Identify which cell holds the provided text, then report its [X, Y] central coordinate. 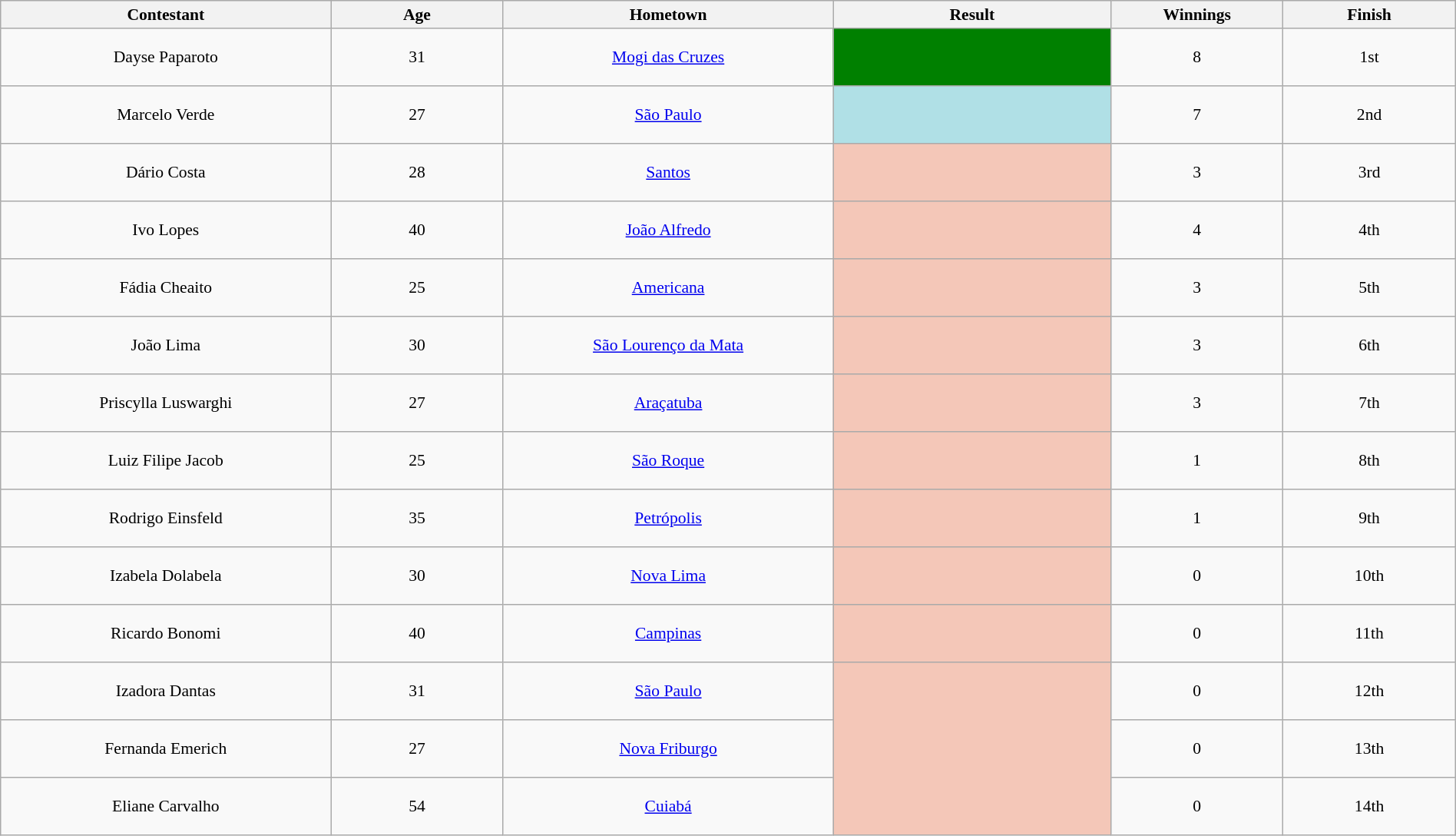
Result [972, 15]
Mogi das Cruzes [668, 57]
Age [417, 15]
Petrópolis [668, 518]
7th [1369, 403]
1st [1369, 57]
Eliane Carvalho [166, 807]
Winnings [1197, 15]
54 [417, 807]
Marcelo Verde [166, 115]
3rd [1369, 172]
9th [1369, 518]
4th [1369, 231]
Araçatuba [668, 403]
Izadora Dantas [166, 692]
13th [1369, 748]
João Lima [166, 346]
Izabela Dolabela [166, 576]
2nd [1369, 115]
4 [1197, 231]
São Lourenço da Mata [668, 346]
12th [1369, 692]
7 [1197, 115]
6th [1369, 346]
11th [1369, 633]
Americana [668, 287]
Ivo Lopes [166, 231]
10th [1369, 576]
Campinas [668, 633]
Luiz Filipe Jacob [166, 461]
14th [1369, 807]
Nova Friburgo [668, 748]
Ricardo Bonomi [166, 633]
São Roque [668, 461]
35 [417, 518]
28 [417, 172]
Finish [1369, 15]
Santos [668, 172]
5th [1369, 287]
Hometown [668, 15]
Cuiabá [668, 807]
Nova Lima [668, 576]
Fádia Cheaito [166, 287]
8th [1369, 461]
8 [1197, 57]
Fernanda Emerich [166, 748]
Dayse Paparoto [166, 57]
Dário Costa [166, 172]
Priscylla Luswarghi [166, 403]
Contestant [166, 15]
Rodrigo Einsfeld [166, 518]
João Alfredo [668, 231]
